Output the [x, y] coordinate of the center of the cell containing the given text.  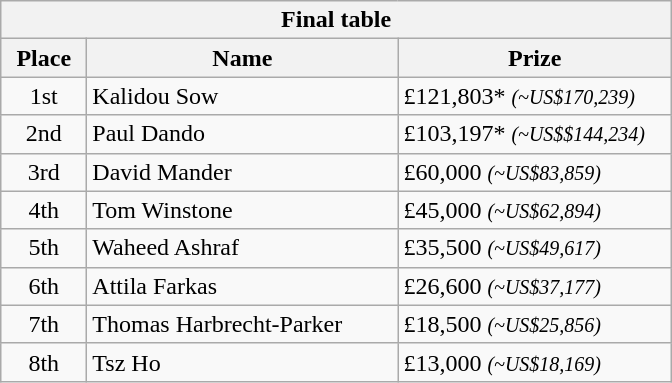
£18,500 (~US$25,856) [535, 324]
4th [44, 210]
£13,000 (~US$18,169) [535, 362]
Final table [336, 20]
Name [242, 58]
£103,197* (~US$$144,234) [535, 134]
£26,600 (~US$37,177) [535, 286]
David Mander [242, 172]
Paul Dando [242, 134]
£45,000 (~US$62,894) [535, 210]
3rd [44, 172]
Waheed Ashraf [242, 248]
Tsz Ho [242, 362]
Prize [535, 58]
5th [44, 248]
1st [44, 96]
8th [44, 362]
£35,500 (~US$49,617) [535, 248]
2nd [44, 134]
Attila Farkas [242, 286]
£121,803* (~US$170,239) [535, 96]
Thomas Harbrecht-Parker [242, 324]
6th [44, 286]
Tom Winstone [242, 210]
Place [44, 58]
Kalidou Sow [242, 96]
7th [44, 324]
£60,000 (~US$83,859) [535, 172]
